Detect which cell encompasses the target text, then output its (X, Y) center coordinate. 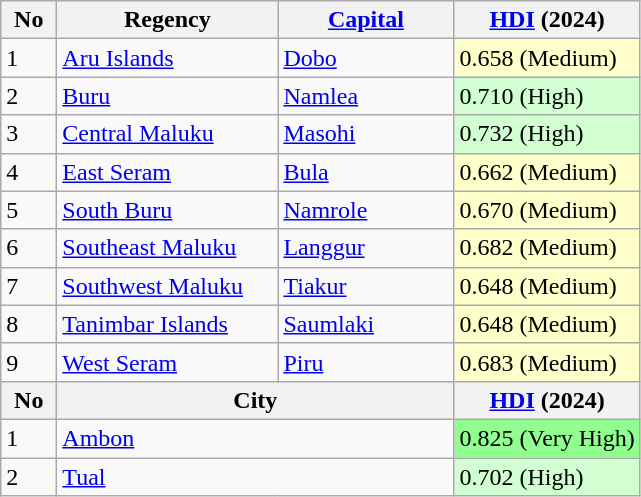
0.658 (Medium) (547, 58)
Masohi (366, 134)
Central Maluku (168, 134)
0.710 (High) (547, 96)
Saumlaki (366, 324)
0.702 (High) (547, 477)
Langgur (366, 248)
Namrole (366, 210)
0.682 (Medium) (547, 248)
Southeast Maluku (168, 248)
Southwest Maluku (168, 286)
0.683 (Medium) (547, 362)
Dobo (366, 58)
Bula (366, 172)
9 (29, 362)
West Seram (168, 362)
6 (29, 248)
Tiakur (366, 286)
0.670 (Medium) (547, 210)
0.662 (Medium) (547, 172)
0.825 (Very High) (547, 438)
Piru (366, 362)
Tual (256, 477)
City (256, 400)
Buru (168, 96)
Namlea (366, 96)
Aru Islands (168, 58)
East Seram (168, 172)
Ambon (256, 438)
3 (29, 134)
Regency (168, 20)
8 (29, 324)
Capital (366, 20)
4 (29, 172)
7 (29, 286)
Tanimbar Islands (168, 324)
South Buru (168, 210)
5 (29, 210)
0.732 (High) (547, 134)
